Pinpoint the cell where the given text exists, returning its [x, y] midpoint coordinate. 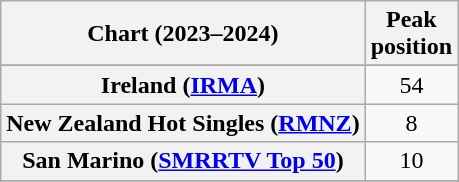
Chart (2023–2024) [183, 34]
San Marino (SMRRTV Top 50) [183, 161]
Ireland (IRMA) [183, 85]
54 [411, 85]
8 [411, 123]
New Zealand Hot Singles (RMNZ) [183, 123]
10 [411, 161]
Peakposition [411, 34]
